Output the (X, Y) coordinate of the center of the cell containing the given text.  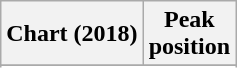
Peak position (189, 34)
Chart (2018) (72, 34)
